Return [X, Y] of the center of cell containing provided text 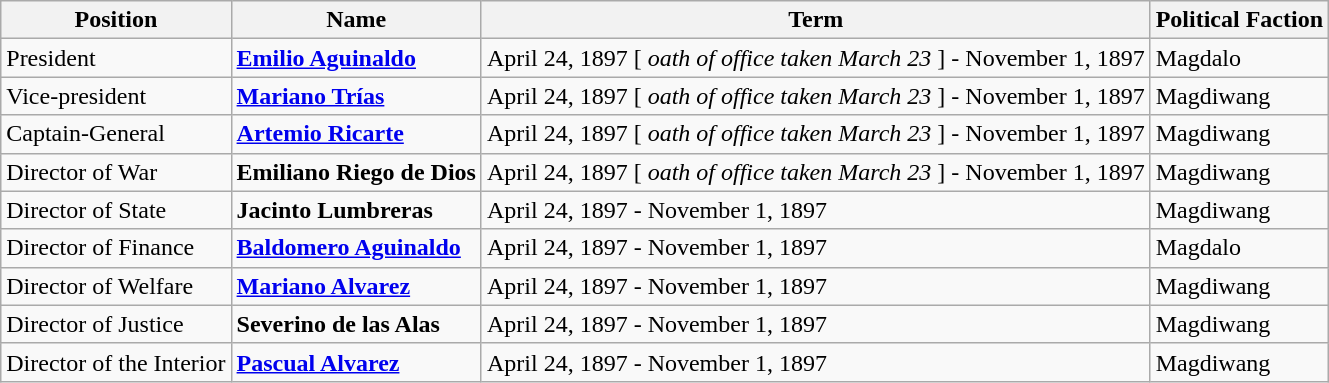
Position [116, 20]
Director of War [116, 172]
Term [816, 20]
Name [356, 20]
Severino de las Alas [356, 324]
Artemio Ricarte [356, 134]
Director of Justice [116, 324]
Captain-General [116, 134]
Vice-president [116, 96]
President [116, 58]
Political Faction [1239, 20]
Director of the Interior [116, 362]
Pascual Alvarez [356, 362]
Director of State [116, 210]
Mariano Trías [356, 96]
Jacinto Lumbreras [356, 210]
Director of Finance [116, 248]
Emilio Aguinaldo [356, 58]
Baldomero Aguinaldo [356, 248]
Director of Welfare [116, 286]
Emiliano Riego de Dios [356, 172]
Mariano Alvarez [356, 286]
